Provide the (X, Y) coordinate of the cell's center where the given text is located.  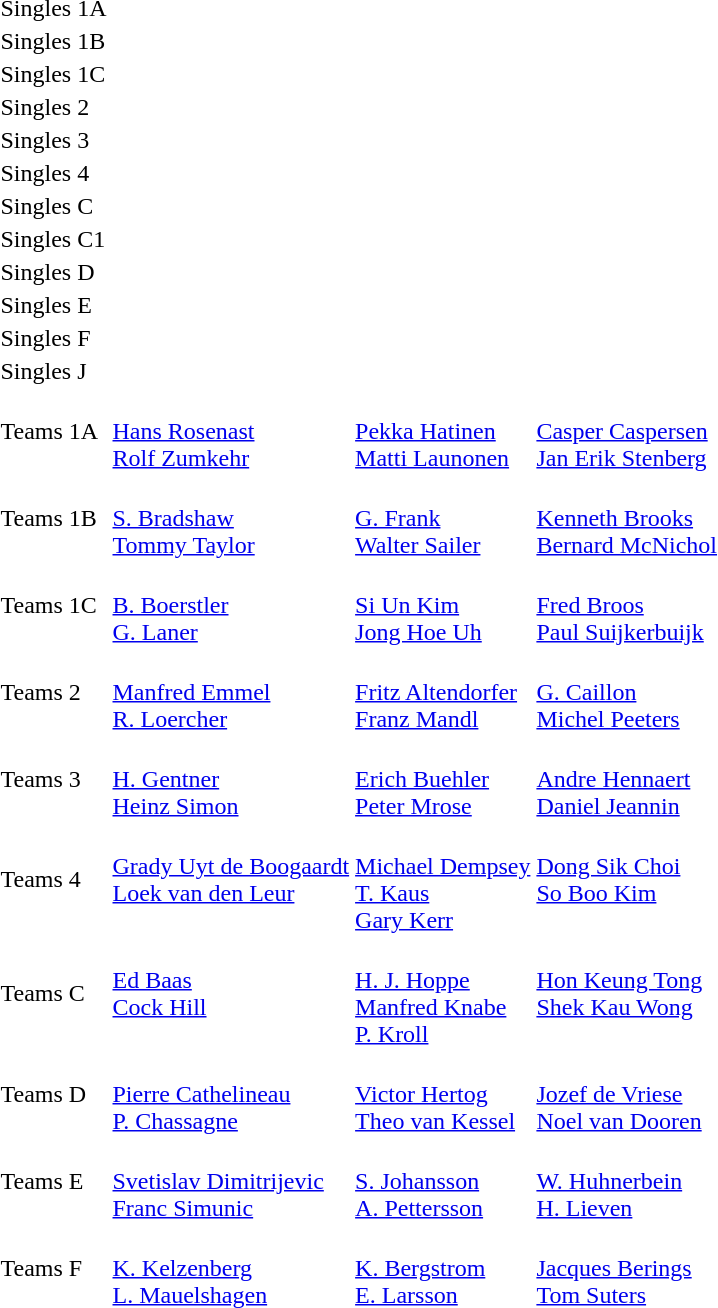
Fritz Altendorfer Franz Mandl (443, 692)
H. Gentner Heinz Simon (231, 779)
Hans Rosenast Rolf Zumkehr (231, 431)
Victor Hertog Theo van Kessel (443, 1094)
Manfred Emmel R. Loercher (231, 692)
Ed Baas Cock Hill (231, 994)
Si Un Kim Jong Hoe Uh (443, 605)
G. Frank Walter Sailer (443, 518)
B. Boerstler G. Laner (231, 605)
Michael Dempsey T. Kaus Gary Kerr (443, 880)
Erich Buehler Peter Mrose (443, 779)
Grady Uyt de Boogaardt Loek van den Leur (231, 880)
Svetislav Dimitrijevic Franc Simunic (231, 1181)
Pekka Hatinen Matti Launonen (443, 431)
S. Bradshaw Tommy Taylor (231, 518)
Pierre Cathelineau P. Chassagne (231, 1094)
H. J. Hoppe Manfred Knabe P. Kroll (443, 994)
S. Johansson A. Pettersson (443, 1181)
